Return [x, y] of the center of cell containing provided text 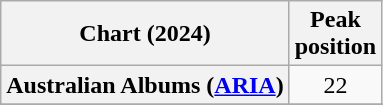
Australian Albums (ARIA) [145, 85]
Peakposition [335, 34]
Chart (2024) [145, 34]
22 [335, 85]
